Output the (x, y) coordinate of the center of the cell containing the given text.  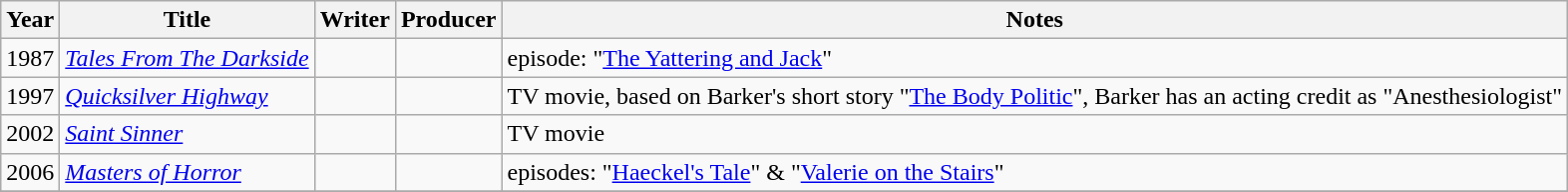
Masters of Horror (188, 172)
Year (30, 20)
Saint Sinner (188, 134)
Producer (449, 20)
TV movie (1035, 134)
1987 (30, 58)
episode: "The Yattering and Jack" (1035, 58)
Quicksilver Highway (188, 96)
2002 (30, 134)
2006 (30, 172)
Writer (355, 20)
Tales From The Darkside (188, 58)
1997 (30, 96)
Notes (1035, 20)
TV movie, based on Barker's short story "The Body Politic", Barker has an acting credit as "Anesthesiologist" (1035, 96)
episodes: "Haeckel's Tale" & "Valerie on the Stairs" (1035, 172)
Title (188, 20)
